Identify which cell holds the provided text, then report its (x, y) central coordinate. 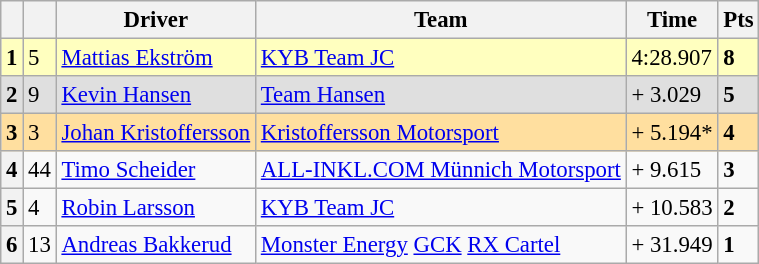
Monster Energy GCK RX Cartel (440, 245)
Team Hansen (440, 95)
+ 31.949 (672, 245)
Timo Scheider (156, 170)
Kevin Hansen (156, 95)
Time (672, 20)
+ 10.583 (672, 208)
44 (40, 170)
Team (440, 20)
Kristoffersson Motorsport (440, 133)
8 (738, 58)
Johan Kristoffersson (156, 133)
6 (12, 245)
Andreas Bakkerud (156, 245)
Robin Larsson (156, 208)
ALL-INKL.COM Münnich Motorsport (440, 170)
+ 9.615 (672, 170)
Pts (738, 20)
Mattias Ekström (156, 58)
+ 5.194* (672, 133)
13 (40, 245)
4:28.907 (672, 58)
Driver (156, 20)
+ 3.029 (672, 95)
9 (40, 95)
